Output the (X, Y) coordinate of the center of the cell containing the given text.  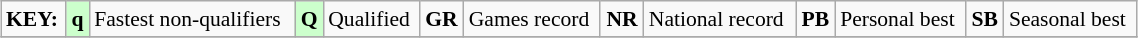
National record (720, 19)
Games record (532, 19)
SB (985, 19)
Seasonal best (1070, 19)
KEY: (34, 19)
Qualified (371, 19)
Personal best (900, 19)
q (78, 19)
Q (309, 19)
GR (442, 19)
NR (622, 19)
PB (816, 19)
Fastest non-qualifiers (192, 19)
